Determine the (X, Y) coordinate at the center of the cell enclosing the given text.  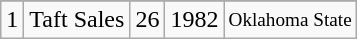
26 (148, 20)
1982 (194, 20)
Taft Sales (77, 20)
Oklahoma State (290, 20)
1 (12, 20)
